From the cell containing the given text, extract its center point as [X, Y] coordinate. 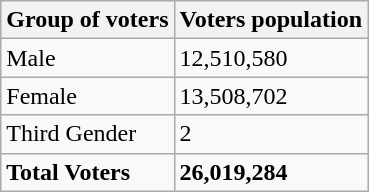
Female [88, 96]
13,508,702 [271, 96]
26,019,284 [271, 172]
Total Voters [88, 172]
12,510,580 [271, 58]
2 [271, 134]
Male [88, 58]
Voters population [271, 20]
Third Gender [88, 134]
Group of voters [88, 20]
